Provide the [X, Y] coordinate of the cell's center where the given text is located.  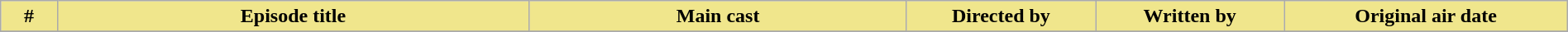
Main cast [718, 16]
Written by [1190, 16]
# [29, 16]
Episode title [293, 16]
Original air date [1426, 16]
Directed by [1001, 16]
